Locate the cell with the specified text and output its (X, Y) center coordinate. 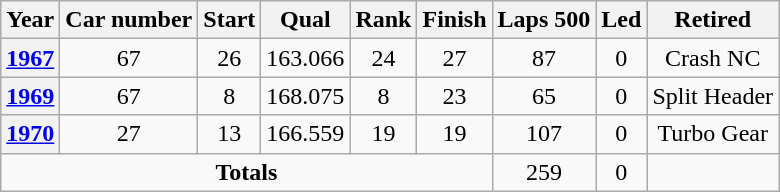
Car number (129, 20)
Led (622, 20)
259 (544, 172)
107 (544, 134)
Retired (713, 20)
24 (384, 58)
1967 (30, 58)
Crash NC (713, 58)
Qual (306, 20)
Turbo Gear (713, 134)
Start (230, 20)
Split Header (713, 96)
168.075 (306, 96)
Totals (246, 172)
1970 (30, 134)
163.066 (306, 58)
Laps 500 (544, 20)
Rank (384, 20)
23 (454, 96)
1969 (30, 96)
166.559 (306, 134)
Year (30, 20)
Finish (454, 20)
26 (230, 58)
87 (544, 58)
65 (544, 96)
13 (230, 134)
